Extract the [x, y] coordinate from the center of the cell holding the provided text.  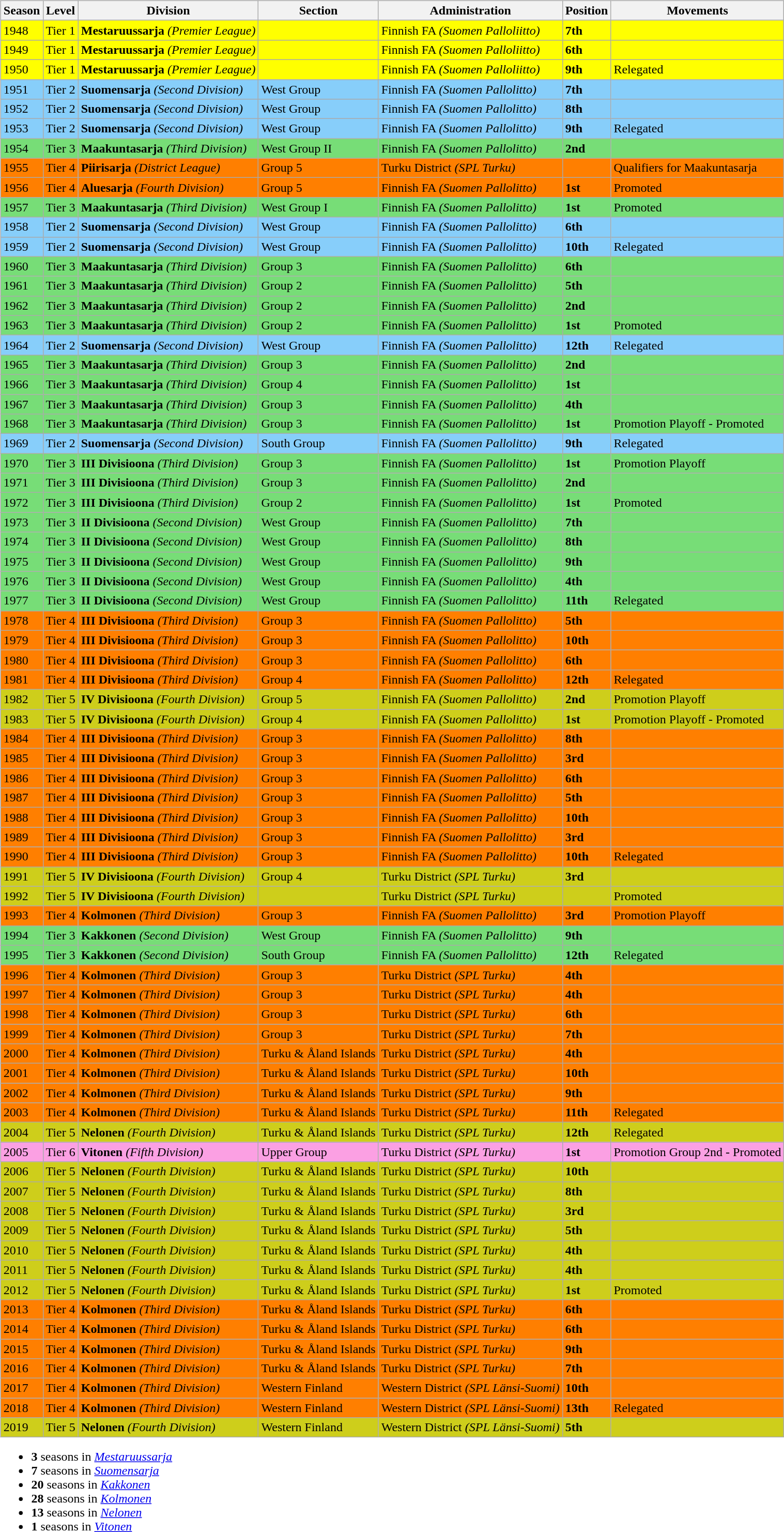
2016 [22, 1369]
1967 [22, 404]
2010 [22, 1250]
1948 [22, 30]
2005 [22, 1152]
Administration [470, 10]
1979 [22, 640]
Qualifiers for Maakuntasarja [698, 168]
Position [587, 10]
1958 [22, 227]
1993 [22, 916]
2019 [22, 1428]
1962 [22, 306]
2015 [22, 1349]
1980 [22, 660]
1963 [22, 325]
1949 [22, 50]
1973 [22, 522]
1984 [22, 739]
2004 [22, 1132]
1957 [22, 207]
1985 [22, 759]
13th [587, 1408]
1968 [22, 424]
1974 [22, 542]
1952 [22, 109]
Aluesarja (Fourth Division) [168, 188]
1978 [22, 620]
1959 [22, 247]
West Group II [318, 148]
1971 [22, 483]
Piirisarja (District League) [168, 168]
2011 [22, 1270]
2006 [22, 1172]
West Group I [318, 207]
1983 [22, 719]
1961 [22, 286]
1975 [22, 562]
1965 [22, 365]
2009 [22, 1231]
Season [22, 10]
2017 [22, 1388]
1964 [22, 345]
Vitonen (Fifth Division) [168, 1152]
1996 [22, 975]
1954 [22, 148]
2003 [22, 1113]
1976 [22, 581]
1950 [22, 69]
1992 [22, 896]
1972 [22, 503]
1956 [22, 188]
1982 [22, 699]
2002 [22, 1093]
2012 [22, 1290]
1997 [22, 994]
2000 [22, 1054]
1966 [22, 384]
2008 [22, 1211]
2013 [22, 1309]
1951 [22, 89]
1955 [22, 168]
Upper Group [318, 1152]
1999 [22, 1034]
1995 [22, 955]
1990 [22, 857]
1953 [22, 129]
1987 [22, 798]
1977 [22, 601]
Level [60, 10]
1970 [22, 463]
2018 [22, 1408]
1960 [22, 266]
Division [168, 10]
1994 [22, 935]
1991 [22, 876]
Movements [698, 10]
1981 [22, 679]
2007 [22, 1191]
Promotion Group 2nd - Promoted [698, 1152]
Tier 6 [60, 1152]
1986 [22, 778]
1998 [22, 1014]
1989 [22, 837]
1988 [22, 817]
2001 [22, 1073]
Section [318, 10]
1969 [22, 444]
2014 [22, 1329]
